Provide the [x, y] coordinate of the cell's center where the given text is located.  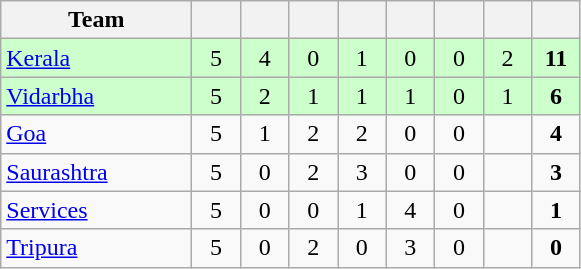
11 [556, 58]
Saurashtra [96, 172]
Goa [96, 134]
Vidarbha [96, 96]
Services [96, 210]
Kerala [96, 58]
6 [556, 96]
Tripura [96, 248]
Team [96, 20]
